Identify which cell holds the provided text, then report its [x, y] central coordinate. 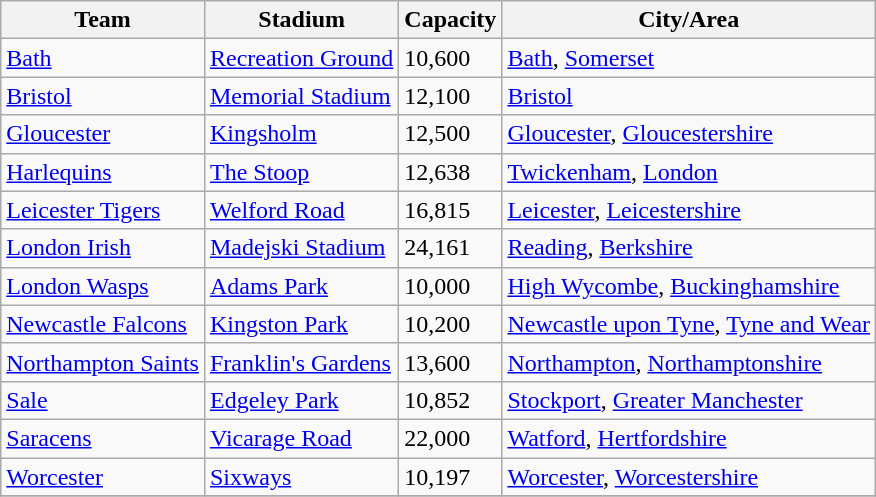
Stadium [301, 20]
Edgeley Park [301, 400]
Saracens [103, 438]
Memorial Stadium [301, 96]
Gloucester, Gloucestershire [689, 134]
Franklin's Gardens [301, 362]
Gloucester [103, 134]
Worcester [103, 477]
Sale [103, 400]
10,600 [450, 58]
Sixways [301, 477]
Capacity [450, 20]
Newcastle upon Tyne, Tyne and Wear [689, 324]
Newcastle Falcons [103, 324]
10,197 [450, 477]
10,200 [450, 324]
Worcester, Worcestershire [689, 477]
Madejski Stadium [301, 248]
Twickenham, London [689, 172]
London Wasps [103, 286]
Leicester, Leicestershire [689, 210]
Leicester Tigers [103, 210]
Team [103, 20]
London Irish [103, 248]
Stockport, Greater Manchester [689, 400]
Welford Road [301, 210]
Harlequins [103, 172]
Bath [103, 58]
Recreation Ground [301, 58]
Bath, Somerset [689, 58]
16,815 [450, 210]
10,852 [450, 400]
Reading, Berkshire [689, 248]
12,638 [450, 172]
Watford, Hertfordshire [689, 438]
Adams Park [301, 286]
The Stoop [301, 172]
13,600 [450, 362]
Northampton, Northamptonshire [689, 362]
12,100 [450, 96]
24,161 [450, 248]
Vicarage Road [301, 438]
Kingsholm [301, 134]
Northampton Saints [103, 362]
10,000 [450, 286]
22,000 [450, 438]
12,500 [450, 134]
Kingston Park [301, 324]
High Wycombe, Buckinghamshire [689, 286]
City/Area [689, 20]
